Detect which cell encompasses the target text, then output its [x, y] center coordinate. 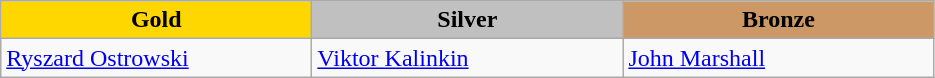
Gold [156, 20]
John Marshall [778, 58]
Bronze [778, 20]
Silver [468, 20]
Viktor Kalinkin [468, 58]
Ryszard Ostrowski [156, 58]
